Return the [x, y] coordinate for the center point of the cell that contains the specified text.  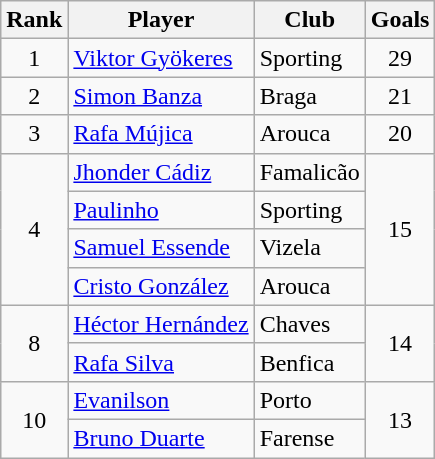
Cristo González [161, 286]
Samuel Essende [161, 248]
15 [400, 229]
Rafa Mújica [161, 134]
Goals [400, 20]
10 [34, 419]
Porto [310, 400]
2 [34, 96]
4 [34, 229]
Rafa Silva [161, 362]
Player [161, 20]
8 [34, 343]
Evanilson [161, 400]
Chaves [310, 324]
Viktor Gyökeres [161, 58]
1 [34, 58]
3 [34, 134]
Héctor Hernández [161, 324]
14 [400, 343]
Vizela [310, 248]
21 [400, 96]
Rank [34, 20]
Bruno Duarte [161, 438]
Simon Banza [161, 96]
29 [400, 58]
Benfica [310, 362]
Famalicão [310, 172]
Paulinho [161, 210]
Braga [310, 96]
20 [400, 134]
Club [310, 20]
Farense [310, 438]
13 [400, 419]
Jhonder Cádiz [161, 172]
